Determine the (x, y) coordinate at the center of the cell enclosing the given text.  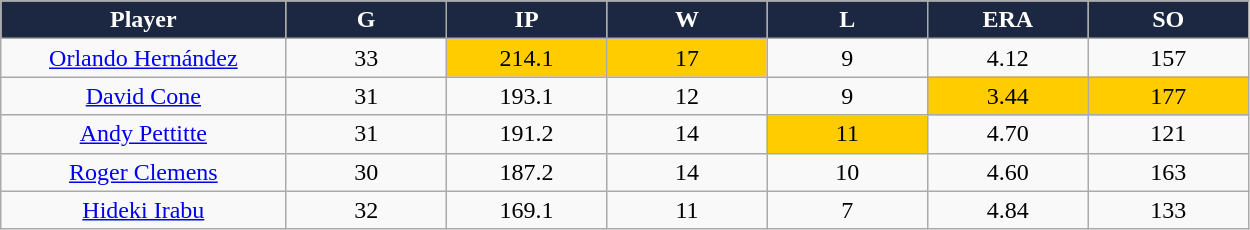
17 (687, 58)
Hideki Irabu (144, 210)
4.60 (1008, 172)
David Cone (144, 96)
163 (1168, 172)
Andy Pettitte (144, 134)
177 (1168, 96)
Player (144, 20)
133 (1168, 210)
4.84 (1008, 210)
SO (1168, 20)
4.12 (1008, 58)
157 (1168, 58)
32 (366, 210)
IP (526, 20)
W (687, 20)
G (366, 20)
193.1 (526, 96)
7 (847, 210)
121 (1168, 134)
187.2 (526, 172)
4.70 (1008, 134)
3.44 (1008, 96)
Roger Clemens (144, 172)
30 (366, 172)
10 (847, 172)
169.1 (526, 210)
214.1 (526, 58)
33 (366, 58)
L (847, 20)
12 (687, 96)
ERA (1008, 20)
Orlando Hernández (144, 58)
191.2 (526, 134)
